From the cell containing the given text, extract its center point as (X, Y) coordinate. 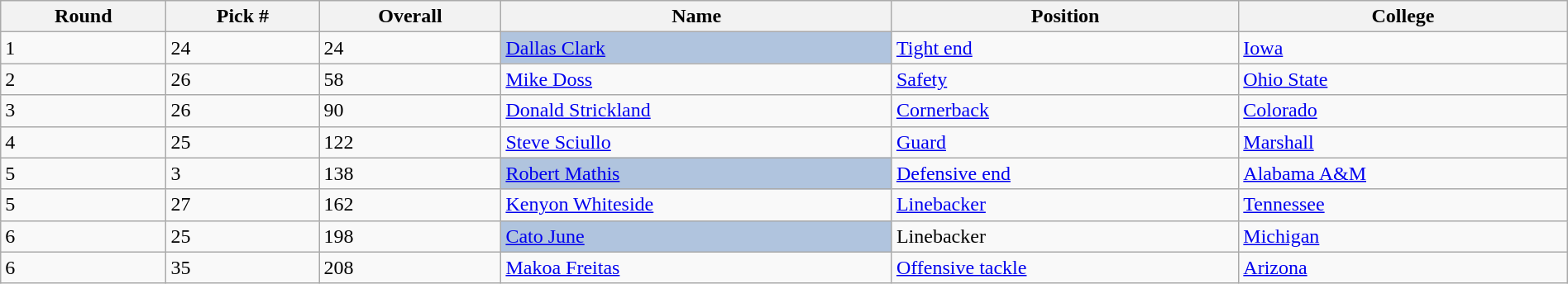
Defensive end (1065, 173)
Safety (1065, 79)
Name (696, 17)
Arizona (1403, 267)
Offensive tackle (1065, 267)
90 (410, 111)
Dallas Clark (696, 48)
College (1403, 17)
1 (84, 48)
Robert Mathis (696, 173)
Kenyon Whiteside (696, 205)
122 (410, 142)
Cornerback (1065, 111)
Ohio State (1403, 79)
Tennessee (1403, 205)
2 (84, 79)
58 (410, 79)
Makoa Freitas (696, 267)
4 (84, 142)
Michigan (1403, 236)
138 (410, 173)
Mike Doss (696, 79)
Colorado (1403, 111)
Iowa (1403, 48)
Position (1065, 17)
Marshall (1403, 142)
162 (410, 205)
Steve Sciullo (696, 142)
Tight end (1065, 48)
208 (410, 267)
Guard (1065, 142)
Donald Strickland (696, 111)
198 (410, 236)
Cato June (696, 236)
Round (84, 17)
35 (243, 267)
Alabama A&M (1403, 173)
Overall (410, 17)
27 (243, 205)
Pick # (243, 17)
